Find where the given text appears and provide that cell's center as (x, y) coordinate. 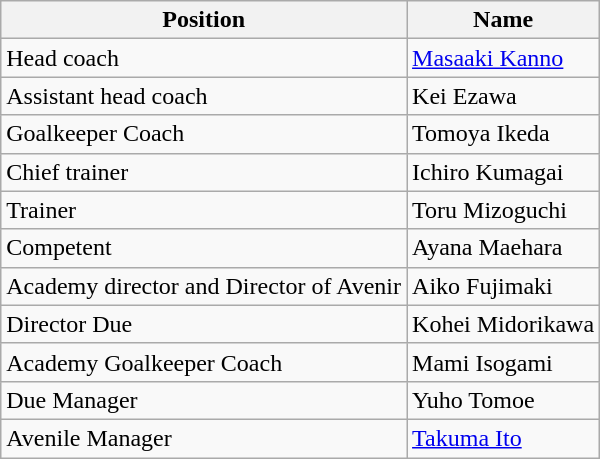
Takuma Ito (504, 438)
Aiko Fujimaki (504, 286)
Ichiro Kumagai (504, 172)
Name (504, 20)
Yuho Tomoe (504, 400)
Ayana Maehara (504, 248)
Head coach (204, 58)
Director Due (204, 324)
Toru Mizoguchi (504, 210)
Due Manager (204, 400)
Kei Ezawa (504, 96)
Mami Isogami (504, 362)
Chief trainer (204, 172)
Avenile Manager (204, 438)
Masaaki Kanno (504, 58)
Trainer (204, 210)
Tomoya Ikeda (504, 134)
Academy Goalkeeper Coach (204, 362)
Goalkeeper Coach (204, 134)
Competent (204, 248)
Academy director and Director of Avenir (204, 286)
Kohei Midorikawa (504, 324)
Position (204, 20)
Assistant head coach (204, 96)
